For the text-containing cell, return its midpoint in (x, y) coordinate format. 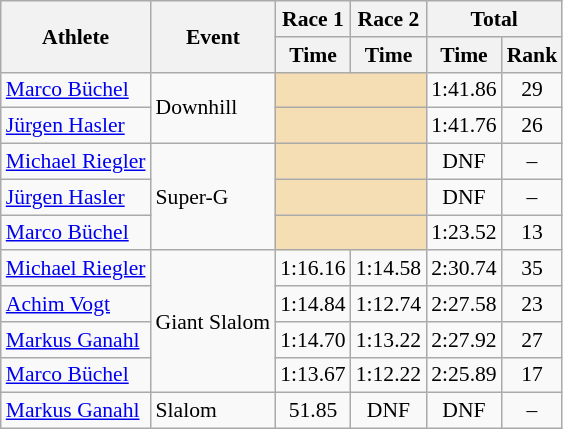
1:12.74 (388, 304)
1:23.52 (464, 233)
Event (214, 36)
17 (532, 375)
1:41.76 (464, 126)
Giant Slalom (214, 322)
1:14.70 (312, 340)
Slalom (214, 411)
2:27.58 (464, 304)
13 (532, 233)
1:41.86 (464, 90)
1:16.16 (312, 269)
Downhill (214, 108)
1:13.67 (312, 375)
1:14.84 (312, 304)
1:12.22 (388, 375)
2:25.89 (464, 375)
1:14.58 (388, 269)
Total (494, 19)
26 (532, 126)
1:13.22 (388, 340)
Race 1 (312, 19)
2:30.74 (464, 269)
27 (532, 340)
Super-G (214, 198)
Athlete (76, 36)
2:27.92 (464, 340)
51.85 (312, 411)
35 (532, 269)
23 (532, 304)
Race 2 (388, 19)
29 (532, 90)
Achim Vogt (76, 304)
Rank (532, 55)
